For the text-containing cell, return its midpoint in [x, y] coordinate format. 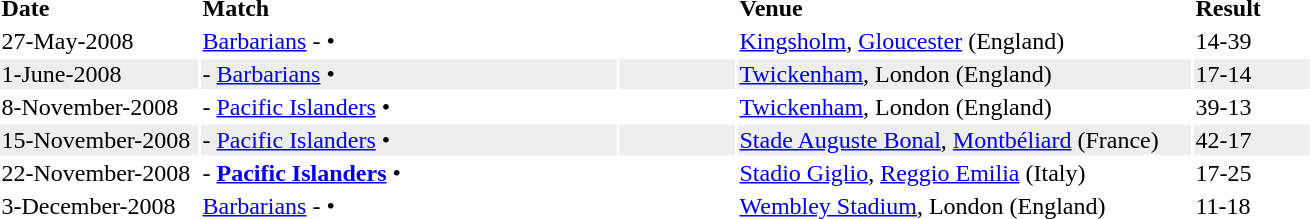
Stadio Giglio, Reggio Emilia (Italy) [964, 173]
42-17 [1252, 140]
27-May-2008 [99, 41]
1-June-2008 [99, 74]
Stade Auguste Bonal, Montbéliard (France) [964, 140]
Barbarians - • [409, 41]
15-November-2008 [99, 140]
17-25 [1252, 173]
39-13 [1252, 107]
- Barbarians • [409, 74]
8-November-2008 [99, 107]
Kingsholm, Gloucester (England) [964, 41]
22-November-2008 [99, 173]
17-14 [1252, 74]
14-39 [1252, 41]
